Locate the cell with the specified text and output its [x, y] center coordinate. 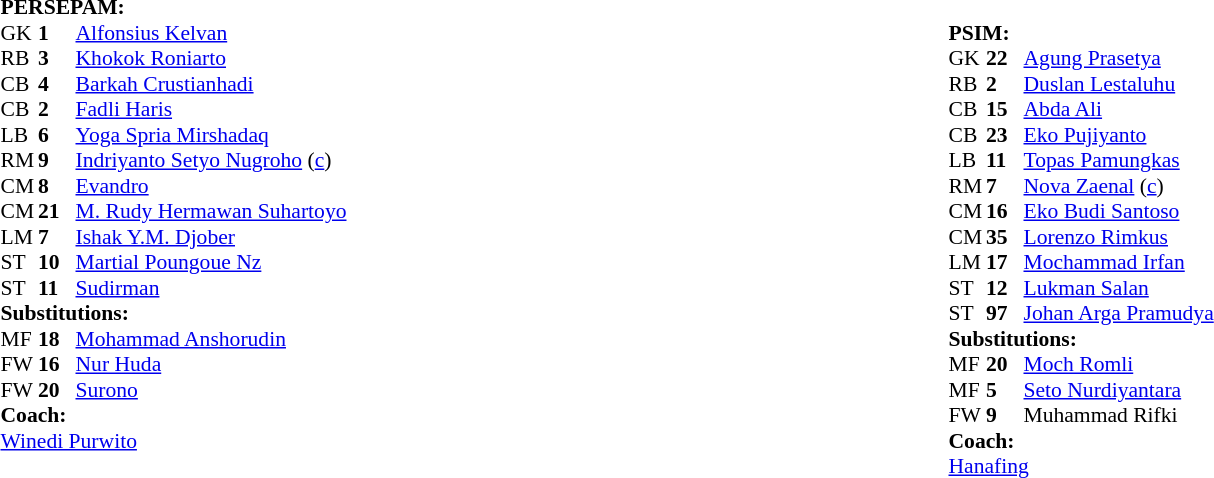
22 [1005, 59]
Barkah Crustianhadi [212, 84]
Nur Huda [212, 365]
Winedi Purwito [173, 441]
21 [57, 211]
35 [1005, 237]
12 [1005, 288]
17 [1005, 263]
Surono [212, 390]
23 [1005, 135]
Ishak Y.M. Djober [212, 237]
3 [57, 59]
M. Rudy Hermawan Suhartoyo [212, 211]
Johan Arga Pramudya [1119, 313]
Lorenzo Rimkus [1119, 237]
15 [1005, 109]
1 [57, 33]
8 [57, 186]
Sudirman [212, 288]
10 [57, 263]
Evandro [212, 186]
97 [1005, 313]
Nova Zaenal (c) [1119, 186]
Fadli Haris [212, 109]
Eko Pujiyanto [1119, 135]
5 [1005, 390]
Alfonsius Kelvan [212, 33]
Martial Poungoue Nz [212, 263]
Khokok Roniarto [212, 59]
Abda Ali [1119, 109]
Eko Budi Santoso [1119, 211]
Duslan Lestaluhu [1119, 84]
18 [57, 339]
4 [57, 84]
Agung Prasetya [1119, 59]
Topas Pamungkas [1119, 161]
Seto Nurdiyantara [1119, 390]
Lukman Salan [1119, 288]
6 [57, 135]
Indriyanto Setyo Nugroho (c) [212, 161]
Muhammad Rifki [1119, 415]
Moch Romli [1119, 365]
Mochammad Irfan [1119, 263]
Mohammad Anshorudin [212, 339]
Yoga Spria Mirshadaq [212, 135]
